Locate the cell with the specified text and output its (x, y) center coordinate. 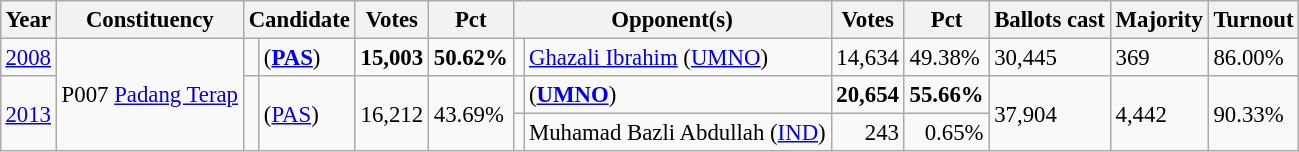
90.33% (1254, 114)
P007 Padang Terap (150, 94)
37,904 (1050, 114)
Opponent(s) (672, 20)
Turnout (1254, 20)
30,445 (1050, 57)
Year (28, 20)
2008 (28, 57)
16,212 (392, 114)
(UMNO) (678, 95)
Constituency (150, 20)
49.38% (946, 57)
0.65% (946, 133)
14,634 (868, 57)
43.69% (470, 114)
Ballots cast (1050, 20)
4,442 (1159, 114)
50.62% (470, 57)
55.66% (946, 95)
15,003 (392, 57)
86.00% (1254, 57)
Muhamad Bazli Abdullah (IND) (678, 133)
Candidate (299, 20)
Ghazali Ibrahim (UMNO) (678, 57)
2013 (28, 114)
243 (868, 133)
Majority (1159, 20)
20,654 (868, 95)
369 (1159, 57)
